Detect which cell encompasses the target text, then output its [x, y] center coordinate. 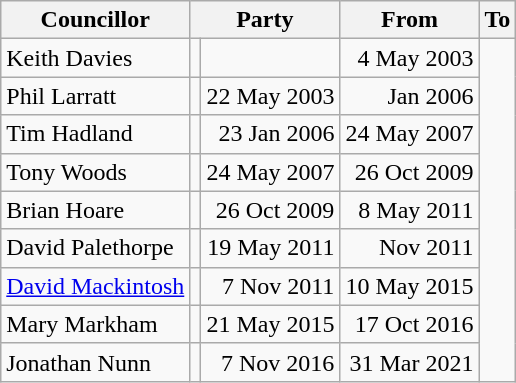
Party [265, 20]
Keith Davies [96, 58]
22 May 2003 [270, 96]
Nov 2011 [410, 248]
4 May 2003 [410, 58]
Tony Woods [96, 172]
7 Nov 2016 [270, 362]
Jan 2006 [410, 96]
21 May 2015 [270, 324]
Brian Hoare [96, 210]
David Mackintosh [96, 286]
31 Mar 2021 [410, 362]
10 May 2015 [410, 286]
Phil Larratt [96, 96]
Tim Hadland [96, 134]
Jonathan Nunn [96, 362]
Councillor [96, 20]
19 May 2011 [270, 248]
To [498, 20]
23 Jan 2006 [270, 134]
David Palethorpe [96, 248]
From [410, 20]
7 Nov 2011 [270, 286]
Mary Markham [96, 324]
17 Oct 2016 [410, 324]
8 May 2011 [410, 210]
